Provide the [X, Y] coordinate of the cell's center where the given text is located.  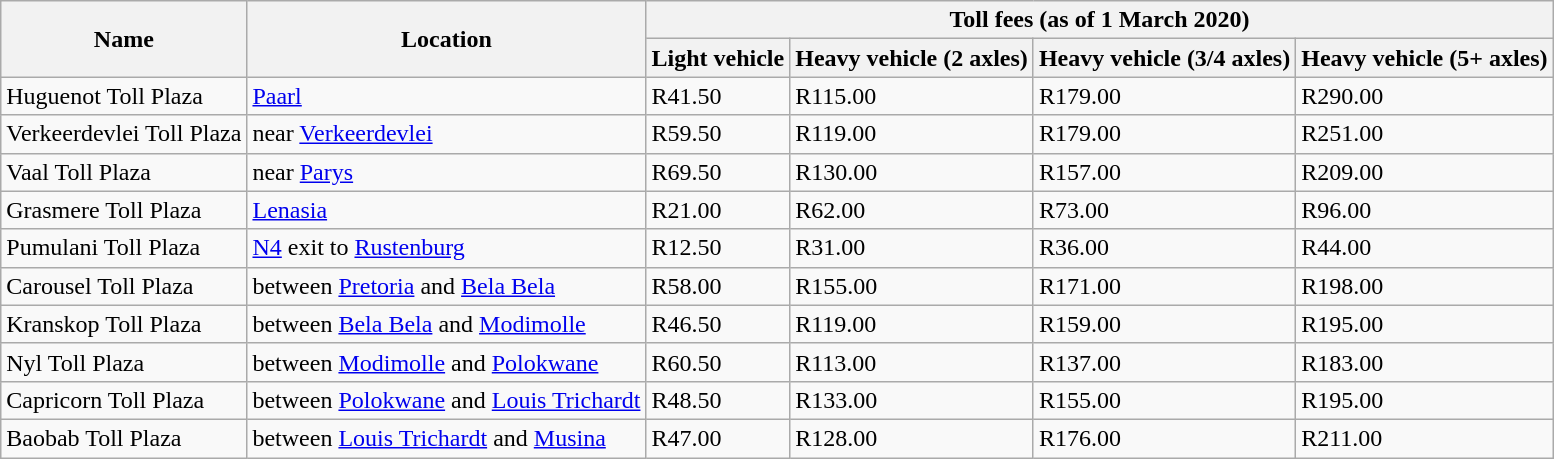
near Parys [446, 172]
near Verkeerdevlei [446, 134]
R96.00 [1424, 210]
between Pretoria and Bela Bela [446, 286]
Paarl [446, 96]
Carousel Toll Plaza [124, 286]
R157.00 [1164, 172]
R41.50 [718, 96]
R31.00 [912, 248]
R47.00 [718, 438]
R48.50 [718, 400]
Light vehicle [718, 58]
R12.50 [718, 248]
R44.00 [1424, 248]
Grasmere Toll Plaza [124, 210]
Heavy vehicle (5+ axles) [1424, 58]
R62.00 [912, 210]
between Polokwane and Louis Trichardt [446, 400]
R46.50 [718, 324]
R176.00 [1164, 438]
Verkeerdevlei Toll Plaza [124, 134]
Name [124, 39]
R137.00 [1164, 362]
Lenasia [446, 210]
R113.00 [912, 362]
R130.00 [912, 172]
R183.00 [1424, 362]
R133.00 [912, 400]
Heavy vehicle (2 axles) [912, 58]
R290.00 [1424, 96]
R59.50 [718, 134]
between Modimolle and Polokwane [446, 362]
N4 exit to Rustenburg [446, 248]
R115.00 [912, 96]
R69.50 [718, 172]
R159.00 [1164, 324]
Nyl Toll Plaza [124, 362]
R251.00 [1424, 134]
R36.00 [1164, 248]
Baobab Toll Plaza [124, 438]
R73.00 [1164, 210]
R128.00 [912, 438]
Pumulani Toll Plaza [124, 248]
R58.00 [718, 286]
R198.00 [1424, 286]
Vaal Toll Plaza [124, 172]
R171.00 [1164, 286]
Toll fees (as of 1 March 2020) [1100, 20]
Location [446, 39]
Heavy vehicle (3/4 axles) [1164, 58]
R21.00 [718, 210]
Kranskop Toll Plaza [124, 324]
R60.50 [718, 362]
R211.00 [1424, 438]
between Louis Trichardt and Musina [446, 438]
Capricorn Toll Plaza [124, 400]
between Bela Bela and Modimolle [446, 324]
Huguenot Toll Plaza [124, 96]
R209.00 [1424, 172]
